Return the (X, Y) coordinate for the center point of the cell that contains the specified text.  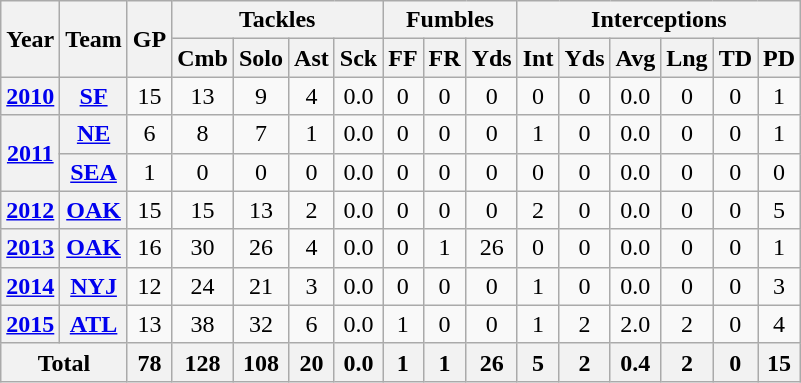
Solo (260, 58)
2015 (30, 324)
SEA (94, 172)
FF (403, 58)
30 (203, 248)
2011 (30, 153)
78 (149, 362)
8 (203, 134)
2.0 (636, 324)
24 (203, 286)
Sck (358, 58)
2010 (30, 96)
FR (444, 58)
16 (149, 248)
NYJ (94, 286)
21 (260, 286)
128 (203, 362)
108 (260, 362)
NE (94, 134)
Avg (636, 58)
Ast (312, 58)
2014 (30, 286)
Total (64, 362)
32 (260, 324)
0.4 (636, 362)
2012 (30, 210)
Team (94, 39)
9 (260, 96)
SF (94, 96)
12 (149, 286)
7 (260, 134)
38 (203, 324)
Year (30, 39)
GP (149, 39)
ATL (94, 324)
Interceptions (658, 20)
Cmb (203, 58)
Fumbles (450, 20)
PD (780, 58)
Tackles (278, 20)
Lng (687, 58)
2013 (30, 248)
Int (538, 58)
20 (312, 362)
TD (735, 58)
